For the text-containing cell, return its midpoint in (x, y) coordinate format. 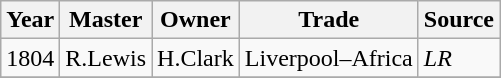
Source (458, 20)
Master (106, 20)
Year (30, 20)
Trade (328, 20)
Owner (196, 20)
LR (458, 58)
Liverpool–Africa (328, 58)
1804 (30, 58)
H.Clark (196, 58)
R.Lewis (106, 58)
